Pinpoint the cell where the given text exists, returning its [X, Y] midpoint coordinate. 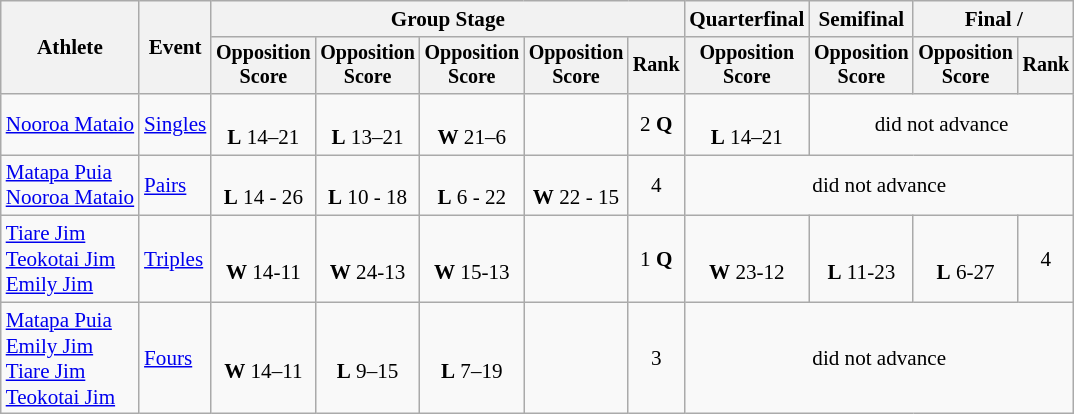
W 21–6 [472, 124]
L 11-23 [861, 259]
Event [175, 48]
W 14-11 [263, 259]
1 Q [656, 259]
Group Stage [448, 18]
W 22 - 15 [576, 186]
L 9–15 [367, 358]
L 10 - 18 [367, 186]
Matapa PuiaEmily JimTiare JimTeokotai Jim [70, 358]
Final / [993, 18]
L 6-27 [965, 259]
L 13–21 [367, 124]
Athlete [70, 48]
3 [656, 358]
Semifinal [861, 18]
W 23-12 [746, 259]
Quarterfinal [746, 18]
Triples [175, 259]
Pairs [175, 186]
Fours [175, 358]
W 14–11 [263, 358]
Matapa PuiaNooroa Mataio [70, 186]
Singles [175, 124]
Tiare JimTeokotai JimEmily Jim [70, 259]
L 14 - 26 [263, 186]
W 24-13 [367, 259]
2 Q [656, 124]
W 15-13 [472, 259]
L 6 - 22 [472, 186]
L 7–19 [472, 358]
Nooroa Mataio [70, 124]
